Scan for the cell matching the given text and deliver its (X, Y) coordinate at center. 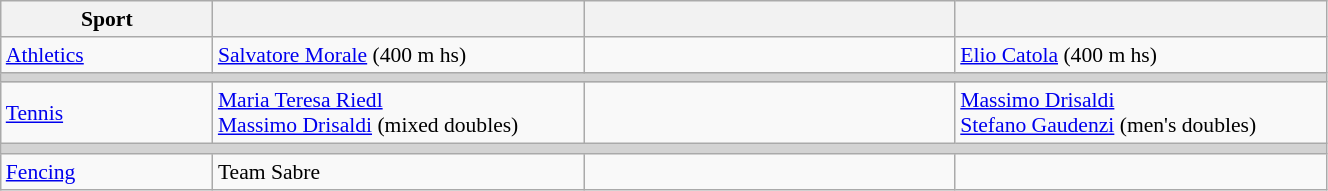
Team Sabre (398, 172)
Athletics (107, 55)
Maria Teresa RiedlMassimo Drisaldi (mixed doubles) (398, 114)
Massimo DrisaldiStefano Gaudenzi (men's doubles) (1140, 114)
Tennis (107, 114)
Fencing (107, 172)
Elio Catola (400 m hs) (1140, 55)
Salvatore Morale (400 m hs) (398, 55)
Sport (107, 19)
